Pinpoint the cell where the given text exists, returning its [x, y] midpoint coordinate. 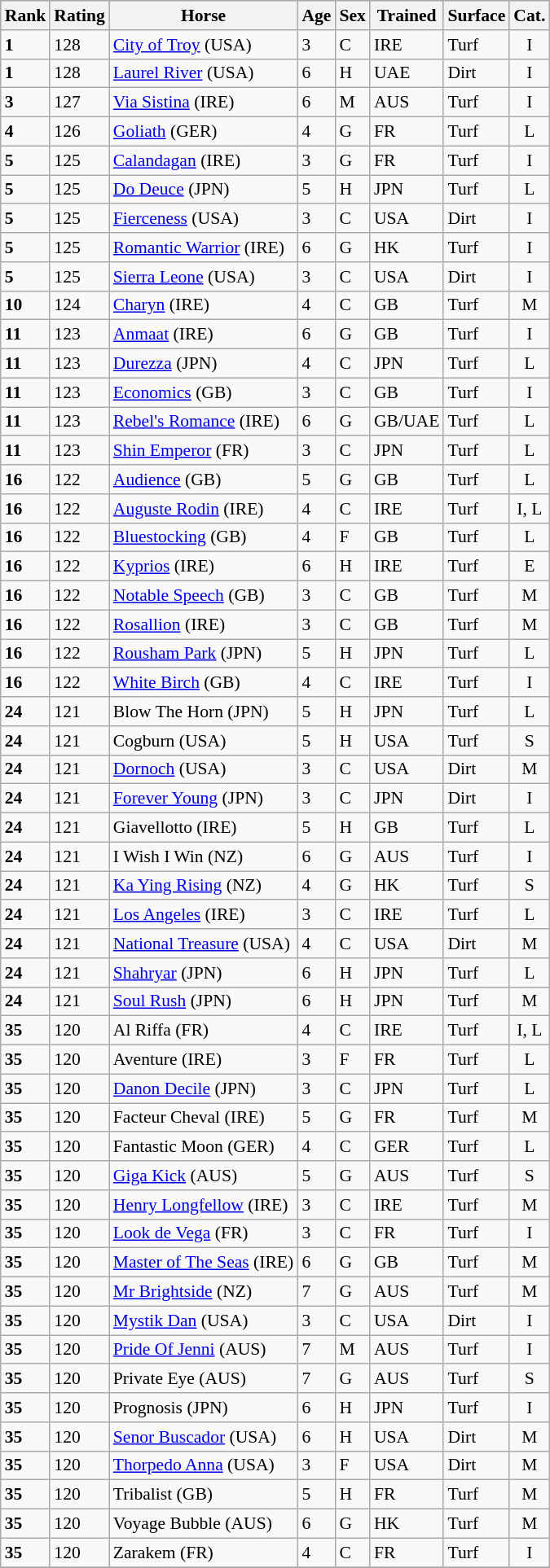
Danon Decile (JPN) [204, 1088]
GER [407, 1147]
Shin Emperor (FR) [204, 451]
Auguste Rodin (IRE) [204, 509]
Do Deuce (JPN) [204, 190]
Charyn (IRE) [204, 305]
City of Troy (USA) [204, 45]
127 [79, 103]
Economics (GB) [204, 392]
Goliath (GER) [204, 132]
Al Riffa (FR) [204, 1031]
Sierra Leone (USA) [204, 277]
10 [26, 305]
Laurel River (USA) [204, 73]
Sex [352, 15]
Private Eye (AUS) [204, 1379]
Soul Rush (JPN) [204, 1001]
Master of The Seas (IRE) [204, 1263]
Los Angeles (IRE) [204, 915]
Shahryar (JPN) [204, 973]
Giavellotto (IRE) [204, 828]
Forever Young (JPN) [204, 799]
UAE [407, 73]
Rebel's Romance (IRE) [204, 422]
124 [79, 305]
Notable Speech (GB) [204, 596]
Trained [407, 15]
Zarakem (FR) [204, 1553]
Durezza (JPN) [204, 364]
Rosallion (IRE) [204, 624]
Ka Ying Rising (NZ) [204, 886]
Aventure (IRE) [204, 1060]
Cat. [530, 15]
Age [316, 15]
Via Sistina (IRE) [204, 103]
Tribalist (GB) [204, 1495]
Look de Vega (FR) [204, 1233]
Facteur Cheval (IRE) [204, 1118]
Mystik Dan (USA) [204, 1321]
Cogburn (USA) [204, 741]
Prognosis (JPN) [204, 1408]
National Treasure (USA) [204, 944]
Mr Brightside (NZ) [204, 1292]
Romantic Warrior (IRE) [204, 247]
GB/UAE [407, 422]
Surface [476, 15]
Senor Buscador (USA) [204, 1437]
Calandagan (IRE) [204, 160]
Anmaat (IRE) [204, 335]
E [530, 567]
Horse [204, 15]
Thorpedo Anna (USA) [204, 1465]
Pride Of Jenni (AUS) [204, 1350]
Rank [26, 15]
Rousham Park (JPN) [204, 654]
126 [79, 132]
Kyprios (IRE) [204, 567]
Audience (GB) [204, 480]
Bluestocking (GB) [204, 537]
Blow The Horn (JPN) [204, 712]
I Wish I Win (NZ) [204, 856]
White Birch (GB) [204, 683]
Voyage Bubble (AUS) [204, 1524]
Henry Longfellow (IRE) [204, 1205]
Dornoch (USA) [204, 769]
Fierceness (USA) [204, 219]
Rating [79, 15]
Fantastic Moon (GER) [204, 1147]
Giga Kick (AUS) [204, 1176]
